Search for the cell housing the specified text and yield its (x, y) center coordinate. 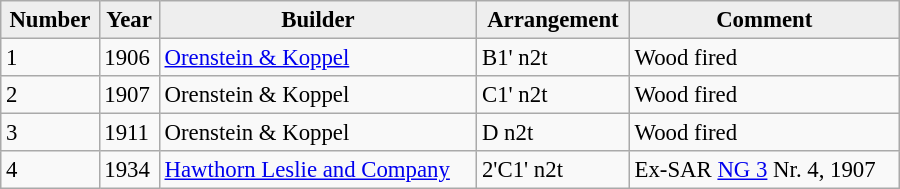
Comment (764, 20)
3 (50, 133)
1 (50, 58)
2'C1' n2t (554, 170)
4 (50, 170)
1911 (129, 133)
1906 (129, 58)
C1' n2t (554, 95)
Hawthorn Leslie and Company (318, 170)
Ex-SAR NG 3 Nr. 4, 1907 (764, 170)
D n2t (554, 133)
Arrangement (554, 20)
Builder (318, 20)
Number (50, 20)
B1' n2t (554, 58)
Year (129, 20)
1934 (129, 170)
1907 (129, 95)
2 (50, 95)
